Locate the cell with the specified text and output its (x, y) center coordinate. 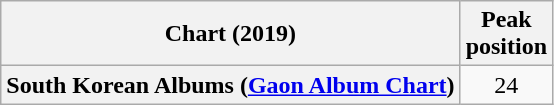
South Korean Albums (Gaon Album Chart) (230, 85)
24 (506, 85)
Peakposition (506, 34)
Chart (2019) (230, 34)
